Pinpoint the cell where the given text exists, returning its [X, Y] midpoint coordinate. 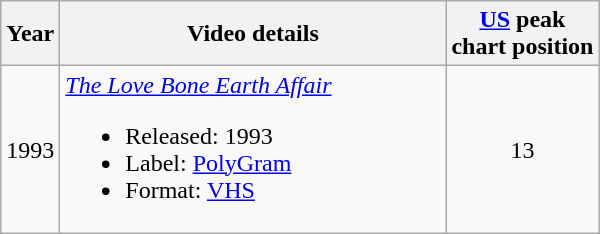
Year [30, 34]
13 [522, 150]
The Love Bone Earth AffairReleased: 1993Label: PolyGramFormat: VHS [253, 150]
Video details [253, 34]
US peakchart position [522, 34]
1993 [30, 150]
